Locate the cell with the specified text and output its (X, Y) center coordinate. 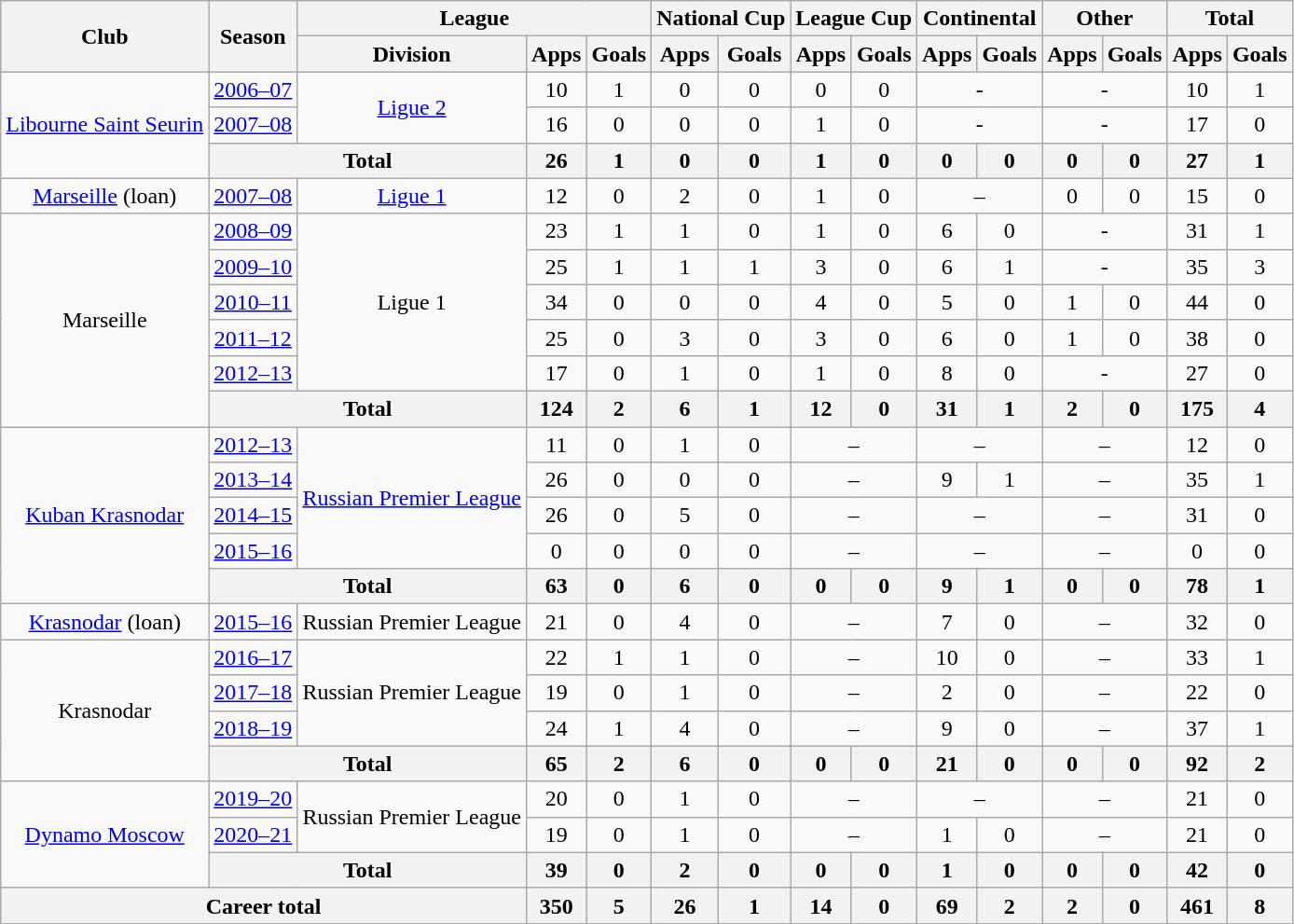
2013–14 (254, 480)
League (475, 19)
63 (557, 586)
16 (557, 125)
Season (254, 36)
2016–17 (254, 657)
14 (820, 905)
Kuban Krasnodar (104, 516)
65 (557, 764)
2009–10 (254, 267)
National Cup (722, 19)
350 (557, 905)
15 (1197, 196)
2006–07 (254, 90)
42 (1197, 870)
44 (1197, 302)
Career total (264, 905)
24 (557, 728)
39 (557, 870)
23 (557, 231)
Krasnodar (104, 710)
2018–19 (254, 728)
124 (557, 408)
2019–20 (254, 799)
92 (1197, 764)
32 (1197, 622)
Marseille (loan) (104, 196)
34 (557, 302)
175 (1197, 408)
Division (412, 54)
7 (947, 622)
Other (1105, 19)
78 (1197, 586)
38 (1197, 338)
2017–18 (254, 693)
2010–11 (254, 302)
2008–09 (254, 231)
Libourne Saint Seurin (104, 125)
2020–21 (254, 834)
Ligue 2 (412, 107)
37 (1197, 728)
Club (104, 36)
11 (557, 445)
Dynamo Moscow (104, 834)
Marseille (104, 320)
461 (1197, 905)
2014–15 (254, 516)
20 (557, 799)
Continental (980, 19)
League Cup (854, 19)
33 (1197, 657)
2011–12 (254, 338)
69 (947, 905)
Krasnodar (loan) (104, 622)
